Pinpoint the cell where the given text exists, returning its (x, y) midpoint coordinate. 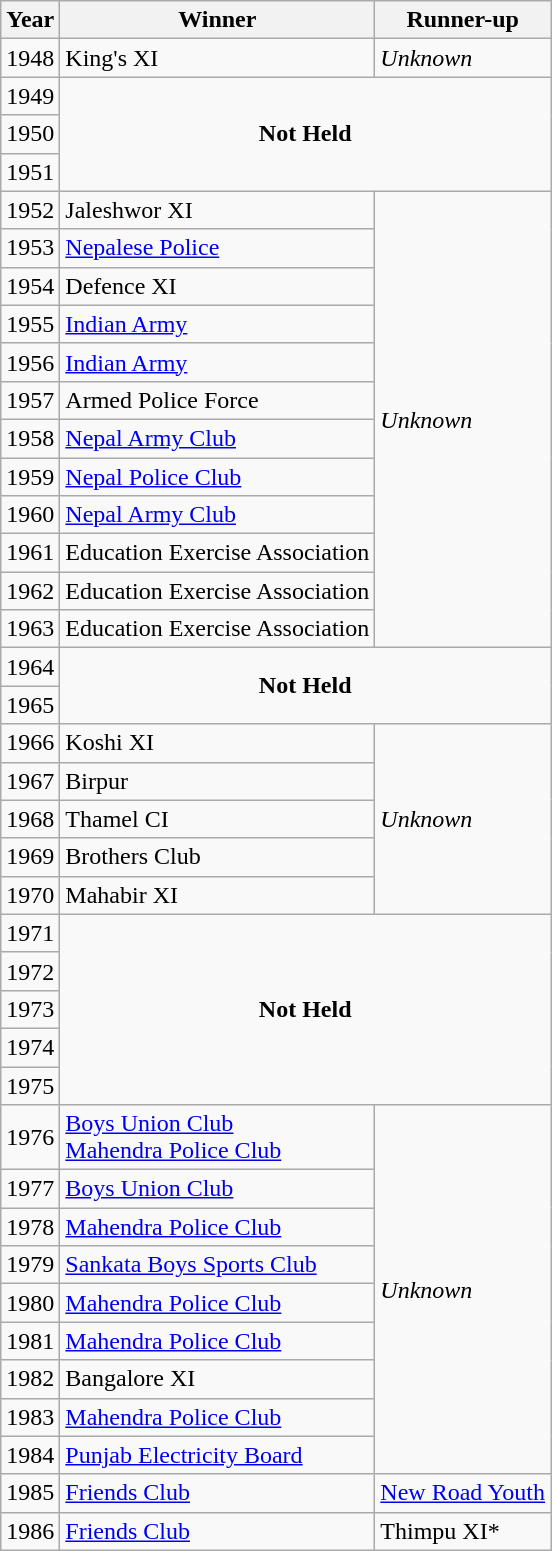
Birpur (218, 781)
1952 (30, 210)
1975 (30, 1085)
1971 (30, 933)
1963 (30, 629)
1955 (30, 324)
1983 (30, 1417)
1973 (30, 1009)
Nepalese Police (218, 248)
1984 (30, 1455)
Thamel CI (218, 819)
1982 (30, 1379)
New Road Youth (463, 1493)
Thimpu XI* (463, 1531)
1976 (30, 1138)
Mahabir XI (218, 895)
1986 (30, 1531)
Boys Union Club Mahendra Police Club (218, 1138)
1960 (30, 515)
Brothers Club (218, 857)
Armed Police Force (218, 400)
1979 (30, 1265)
Winner (218, 20)
1962 (30, 591)
1977 (30, 1189)
King's XI (218, 58)
1956 (30, 362)
Bangalore XI (218, 1379)
1950 (30, 134)
1980 (30, 1303)
Defence XI (218, 286)
1949 (30, 96)
1958 (30, 438)
1964 (30, 667)
1961 (30, 553)
1968 (30, 819)
1948 (30, 58)
Sankata Boys Sports Club (218, 1265)
1985 (30, 1493)
1972 (30, 971)
1970 (30, 895)
Koshi XI (218, 743)
1967 (30, 781)
1953 (30, 248)
1974 (30, 1047)
1965 (30, 705)
1954 (30, 286)
1951 (30, 172)
Nepal Police Club (218, 477)
1959 (30, 477)
1966 (30, 743)
Punjab Electricity Board (218, 1455)
1969 (30, 857)
1981 (30, 1341)
1957 (30, 400)
Boys Union Club (218, 1189)
Year (30, 20)
Jaleshwor XI (218, 210)
1978 (30, 1227)
Runner-up (463, 20)
